Determine the [X, Y] coordinate at the center of the cell enclosing the given text.  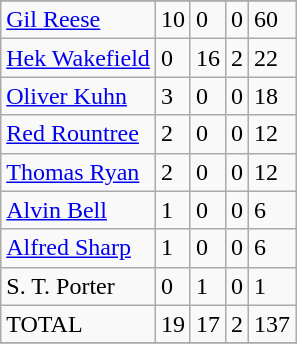
Thomas Ryan [78, 172]
16 [208, 58]
TOTAL [78, 324]
Red Rountree [78, 134]
22 [272, 58]
18 [272, 96]
Gil Reese [78, 20]
60 [272, 20]
137 [272, 324]
Alfred Sharp [78, 248]
3 [172, 96]
S. T. Porter [78, 286]
Hek Wakefield [78, 58]
17 [208, 324]
10 [172, 20]
Oliver Kuhn [78, 96]
19 [172, 324]
Alvin Bell [78, 210]
